Return the (x, y) coordinate for the center point of the cell that contains the specified text.  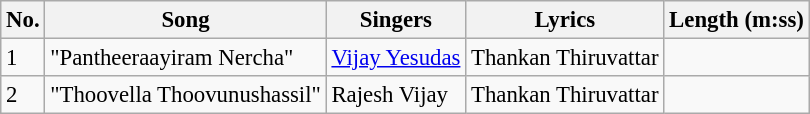
No. (23, 20)
"Pantheeraayiram Nercha" (186, 58)
2 (23, 95)
Vijay Yesudas (396, 58)
1 (23, 58)
Song (186, 20)
Lyrics (565, 20)
"Thoovella Thoovunushassil" (186, 95)
Singers (396, 20)
Rajesh Vijay (396, 95)
Length (m:ss) (736, 20)
